Pinpoint the cell where the given text exists, returning its [X, Y] midpoint coordinate. 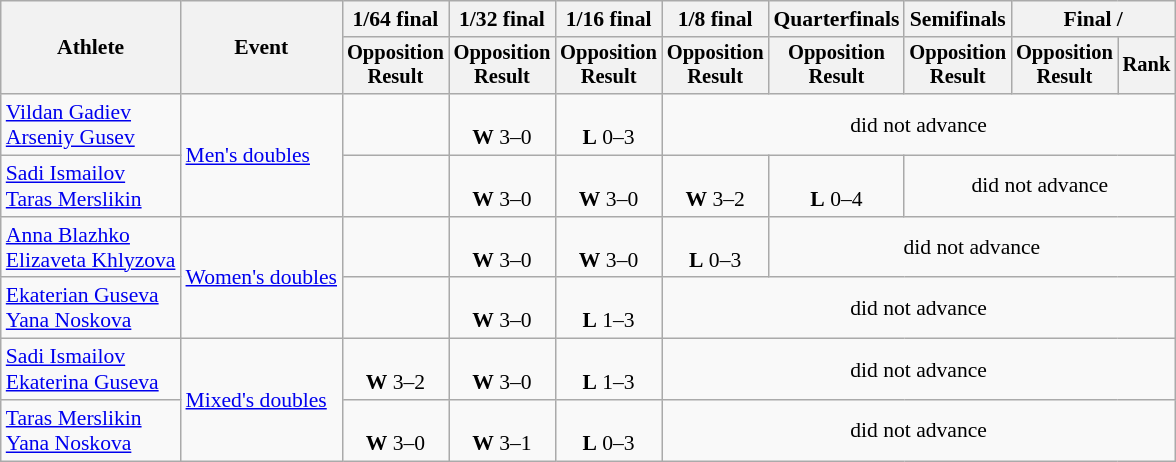
Semifinals [958, 19]
Women's doubles [261, 278]
1/64 final [396, 19]
1/32 final [502, 19]
Taras MerslikinYana Noskova [91, 430]
Quarterfinals [836, 19]
Sadi IsmailovEkaterina Guseva [91, 370]
Sadi IsmailovTaras Merslikin [91, 186]
Anna BlazhkoElizaveta Khlyzova [91, 248]
W 3–1 [502, 430]
Final / [1093, 19]
L 0–4 [836, 186]
Ekaterian GusevaYana Noskova [91, 308]
Rank [1147, 66]
Event [261, 48]
Vildan GadievArseniy Gusev [91, 124]
Men's doubles [261, 155]
Athlete [91, 48]
1/8 final [716, 19]
1/16 final [608, 19]
Mixed's doubles [261, 400]
